Find where the given text appears and provide that cell's center as [X, Y] coordinate. 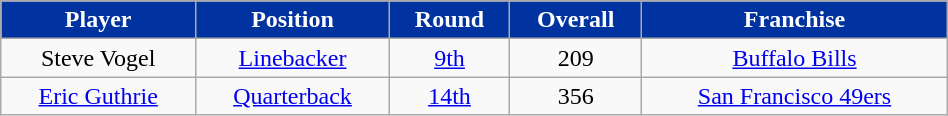
209 [576, 58]
Buffalo Bills [795, 58]
San Francisco 49ers [795, 96]
Steve Vogel [98, 58]
356 [576, 96]
Quarterback [293, 96]
Position [293, 20]
Eric Guthrie [98, 96]
Linebacker [293, 58]
14th [449, 96]
9th [449, 58]
Franchise [795, 20]
Round [449, 20]
Overall [576, 20]
Player [98, 20]
